Detect which cell encompasses the target text, then output its (X, Y) center coordinate. 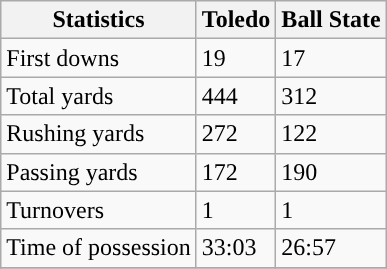
Time of possession (99, 248)
312 (331, 96)
444 (236, 96)
Total yards (99, 96)
272 (236, 134)
190 (331, 172)
17 (331, 58)
Passing yards (99, 172)
122 (331, 134)
172 (236, 172)
First downs (99, 58)
Rushing yards (99, 134)
26:57 (331, 248)
33:03 (236, 248)
Statistics (99, 20)
Ball State (331, 20)
19 (236, 58)
Toledo (236, 20)
Turnovers (99, 210)
